Extract the [X, Y] coordinate from the center of the cell holding the provided text.  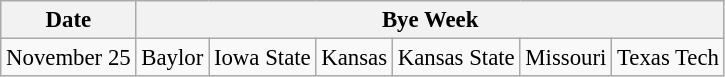
Kansas State [456, 58]
Missouri [566, 58]
Kansas [354, 58]
Date [68, 20]
November 25 [68, 58]
Iowa State [262, 58]
Texas Tech [668, 58]
Baylor [172, 58]
Bye Week [430, 20]
